Locate the cell with the specified text and output its [x, y] center coordinate. 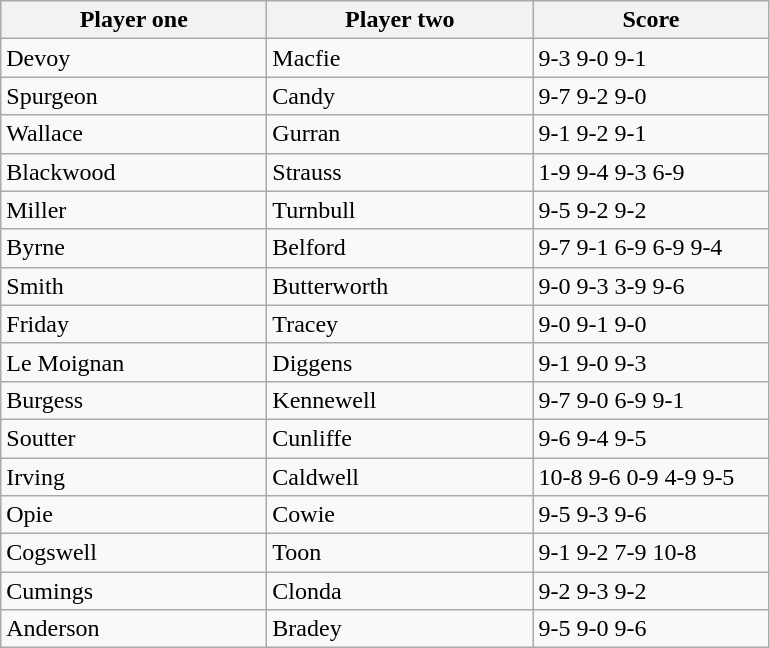
Spurgeon [134, 96]
Cogswell [134, 553]
9-3 9-0 9-1 [651, 58]
Cumings [134, 591]
Toon [400, 553]
9-2 9-3 9-2 [651, 591]
Kennewell [400, 400]
Player one [134, 20]
9-5 9-0 9-6 [651, 629]
Devoy [134, 58]
Irving [134, 477]
Butterworth [400, 286]
Miller [134, 210]
9-1 9-2 7-9 10-8 [651, 553]
9-7 9-1 6-9 6-9 9-4 [651, 248]
Bradey [400, 629]
Blackwood [134, 172]
Turnbull [400, 210]
Candy [400, 96]
Soutter [134, 438]
9-1 9-0 9-3 [651, 362]
9-0 9-3 3-9 9-6 [651, 286]
Tracey [400, 324]
Opie [134, 515]
Byrne [134, 248]
9-5 9-3 9-6 [651, 515]
Anderson [134, 629]
9-1 9-2 9-1 [651, 134]
Smith [134, 286]
9-6 9-4 9-5 [651, 438]
9-7 9-2 9-0 [651, 96]
Wallace [134, 134]
Clonda [400, 591]
10-8 9-6 0-9 4-9 9-5 [651, 477]
Cowie [400, 515]
9-7 9-0 6-9 9-1 [651, 400]
Macfie [400, 58]
Cunliffe [400, 438]
Friday [134, 324]
Caldwell [400, 477]
9-5 9-2 9-2 [651, 210]
Score [651, 20]
9-0 9-1 9-0 [651, 324]
Strauss [400, 172]
Player two [400, 20]
1-9 9-4 9-3 6-9 [651, 172]
Gurran [400, 134]
Diggens [400, 362]
Burgess [134, 400]
Le Moignan [134, 362]
Belford [400, 248]
